Identify which cell holds the provided text, then report its [x, y] central coordinate. 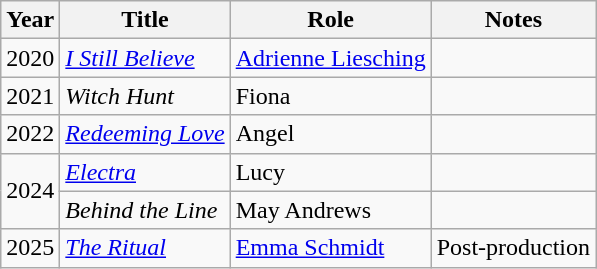
Adrienne Liesching [330, 58]
2022 [30, 134]
Notes [513, 20]
Emma Schmidt [330, 248]
Behind the Line [145, 210]
The Ritual [145, 248]
Post-production [513, 248]
2025 [30, 248]
I Still Believe [145, 58]
Redeeming Love [145, 134]
Role [330, 20]
Fiona [330, 96]
Year [30, 20]
Angel [330, 134]
2024 [30, 191]
Electra [145, 172]
2021 [30, 96]
Lucy [330, 172]
2020 [30, 58]
Title [145, 20]
Witch Hunt [145, 96]
May Andrews [330, 210]
